Pinpoint the cell where the given text exists, returning its [x, y] midpoint coordinate. 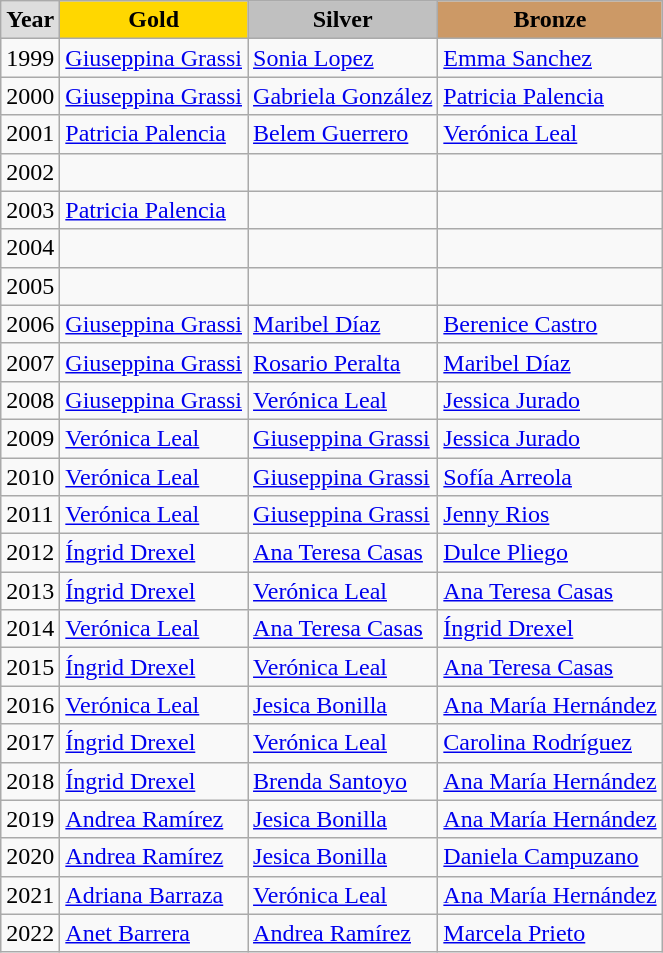
Gabriela González [343, 96]
Daniela Campuzano [550, 857]
2012 [30, 553]
2014 [30, 629]
2016 [30, 705]
2007 [30, 362]
Marcela Prieto [550, 933]
Gold [154, 20]
Rosario Peralta [343, 362]
Dulce Pliego [550, 553]
Carolina Rodríguez [550, 743]
Bronze [550, 20]
2003 [30, 210]
2000 [30, 96]
2006 [30, 324]
Sofía Arreola [550, 477]
Anet Barrera [154, 933]
2008 [30, 400]
2009 [30, 438]
2020 [30, 857]
2011 [30, 515]
2010 [30, 477]
2018 [30, 781]
Adriana Barraza [154, 895]
2022 [30, 933]
Jenny Rios [550, 515]
Year [30, 20]
2019 [30, 819]
2015 [30, 667]
2001 [30, 134]
1999 [30, 58]
2002 [30, 172]
2017 [30, 743]
Emma Sanchez [550, 58]
Berenice Castro [550, 324]
Sonia Lopez [343, 58]
Brenda Santoyo [343, 781]
Belem Guerrero [343, 134]
Silver [343, 20]
2005 [30, 286]
2021 [30, 895]
2013 [30, 591]
2004 [30, 248]
